From the cell containing the given text, extract its center point as (x, y) coordinate. 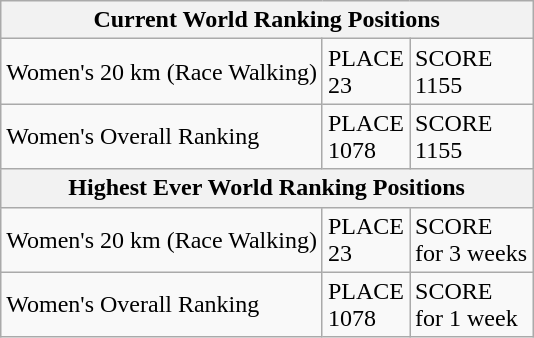
Current World Ranking Positions (267, 20)
SCOREfor 3 weeks (472, 240)
Highest Ever World Ranking Positions (267, 188)
SCOREfor 1 week (472, 304)
